Output the [X, Y] coordinate of the center of the cell containing the given text.  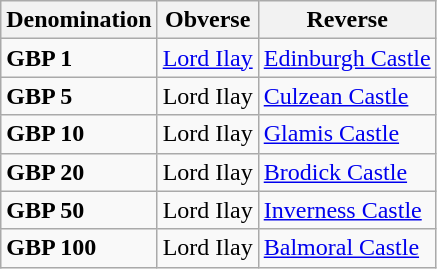
GBP 5 [79, 96]
Denomination [79, 20]
Obverse [208, 20]
Culzean Castle [347, 96]
Brodick Castle [347, 172]
Inverness Castle [347, 210]
Balmoral Castle [347, 248]
Glamis Castle [347, 134]
GBP 1 [79, 58]
GBP 50 [79, 210]
GBP 20 [79, 172]
Edinburgh Castle [347, 58]
GBP 100 [79, 248]
GBP 10 [79, 134]
Reverse [347, 20]
